Scan for the cell matching the given text and deliver its (X, Y) coordinate at center. 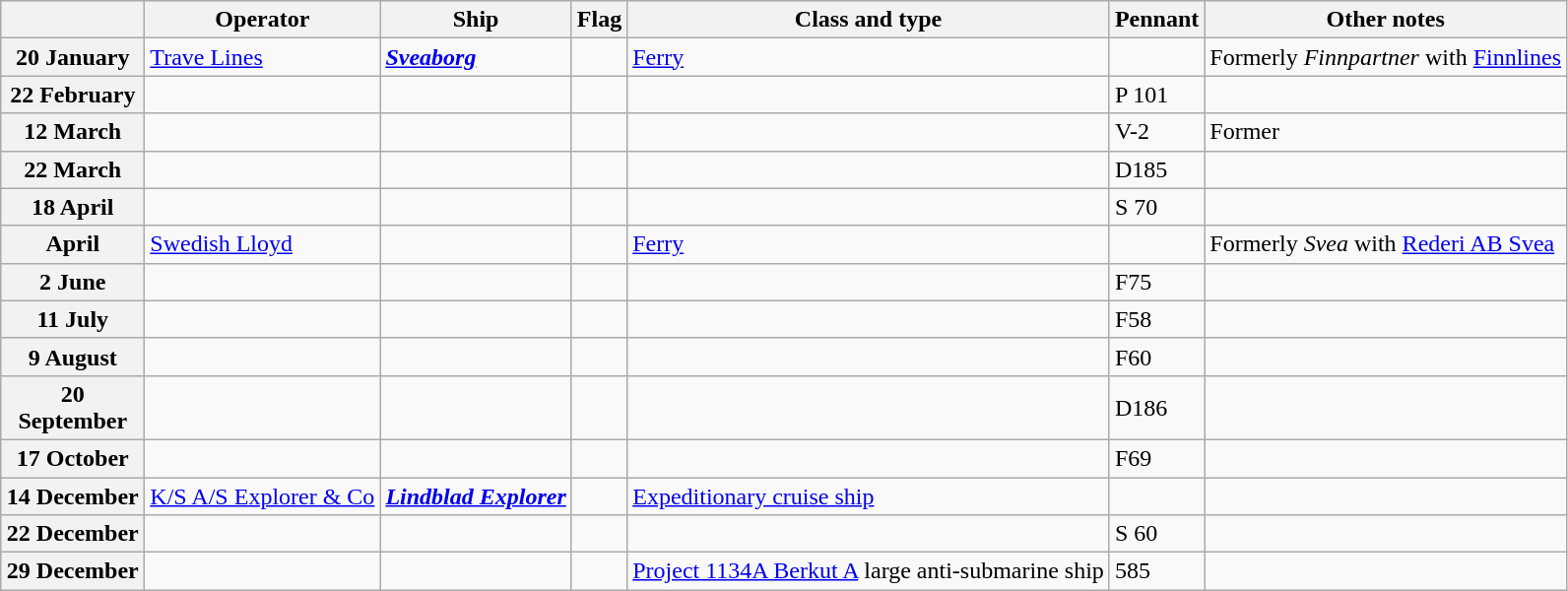
Class and type (869, 20)
22 December (73, 534)
P 101 (1156, 95)
9 August (73, 357)
Operator (262, 20)
Lindblad Explorer (476, 495)
V-2 (1156, 132)
17 October (73, 458)
Swedish Lloyd (262, 244)
K/S A/S Explorer & Co (262, 495)
Former (1386, 132)
Formerly Svea with Rederi AB Svea (1386, 244)
22 February (73, 95)
Expeditionary cruise ship (869, 495)
12 March (73, 132)
14 December (73, 495)
Ship (476, 20)
Other notes (1386, 20)
18 April (73, 207)
29 December (73, 571)
F60 (1156, 357)
D185 (1156, 169)
D186 (1156, 408)
April (73, 244)
Project 1134A Berkut A large anti-submarine ship (869, 571)
20 January (73, 57)
22 March (73, 169)
11 July (73, 319)
585 (1156, 571)
F75 (1156, 282)
F69 (1156, 458)
F58 (1156, 319)
Pennant (1156, 20)
S 70 (1156, 207)
Trave Lines (262, 57)
2 June (73, 282)
20 September (73, 408)
S 60 (1156, 534)
Formerly Finnpartner with Finnlines (1386, 57)
Flag (599, 20)
Sveaborg (476, 57)
